Return [x, y] of the center of cell containing provided text 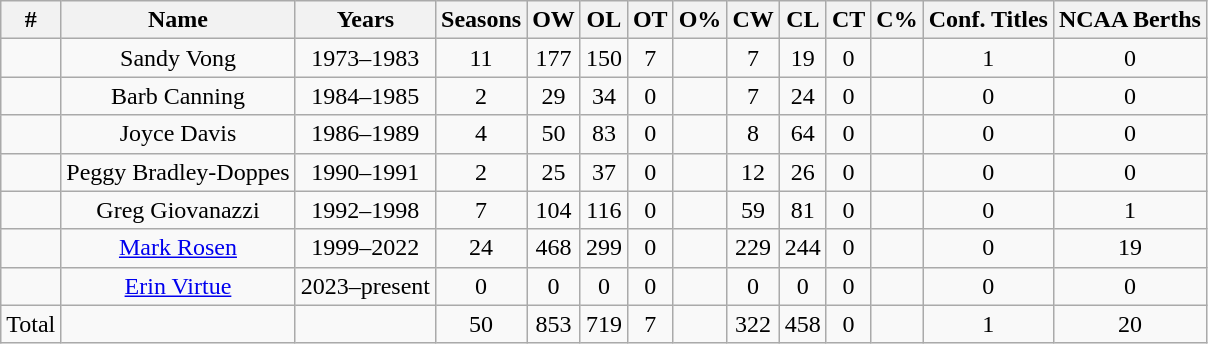
1992–1998 [365, 210]
CT [848, 20]
Seasons [482, 20]
Sandy Vong [178, 58]
1973–1983 [365, 58]
Years [365, 20]
468 [554, 248]
1984–1985 [365, 96]
Erin Virtue [178, 286]
CW [753, 20]
Total [31, 324]
OW [554, 20]
Name [178, 20]
OT [650, 20]
1986–1989 [365, 134]
81 [802, 210]
34 [604, 96]
83 [604, 134]
25 [554, 172]
244 [802, 248]
Joyce Davis [178, 134]
719 [604, 324]
229 [753, 248]
OL [604, 20]
O% [700, 20]
11 [482, 58]
C% [897, 20]
116 [604, 210]
NCAA Berths [1130, 20]
29 [554, 96]
458 [802, 324]
64 [802, 134]
26 [802, 172]
20 [1130, 324]
CL [802, 20]
177 [554, 58]
Peggy Bradley-Doppes [178, 172]
299 [604, 248]
# [31, 20]
Greg Giovanazzi [178, 210]
322 [753, 324]
Mark Rosen [178, 248]
59 [753, 210]
150 [604, 58]
12 [753, 172]
1999–2022 [365, 248]
2023–present [365, 286]
4 [482, 134]
104 [554, 210]
37 [604, 172]
Conf. Titles [988, 20]
1990–1991 [365, 172]
Barb Canning [178, 96]
8 [753, 134]
853 [554, 324]
